Capture the cell that displays the provided text and extract its [X, Y] central coordinate. 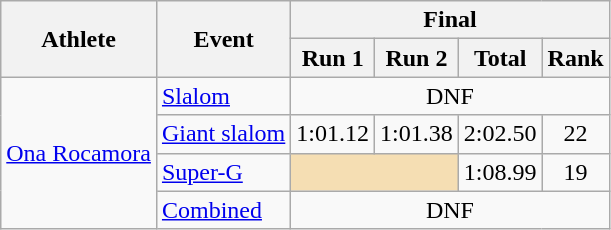
Event [223, 39]
Final [450, 20]
Athlete [79, 39]
Run 1 [333, 58]
Ona Rocamora [79, 153]
Slalom [223, 96]
1:01.12 [333, 134]
Run 2 [417, 58]
Super-G [223, 172]
Combined [223, 210]
22 [576, 134]
Rank [576, 58]
19 [576, 172]
1:08.99 [500, 172]
Total [500, 58]
1:01.38 [417, 134]
Giant slalom [223, 134]
2:02.50 [500, 134]
